Capture the cell that displays the provided text and extract its [X, Y] central coordinate. 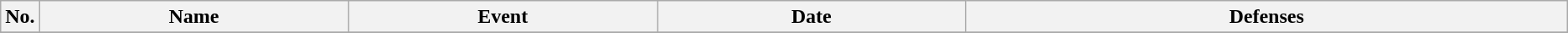
Event [503, 17]
Defenses [1266, 17]
Name [194, 17]
Date [811, 17]
No. [20, 17]
